Locate the cell with the specified text and output its [X, Y] center coordinate. 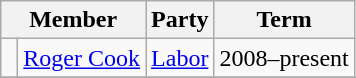
2008–present [284, 58]
Roger Cook [82, 58]
Labor [180, 58]
Member [74, 20]
Term [284, 20]
Party [180, 20]
